Extract the [X, Y] coordinate from the center of the cell holding the provided text.  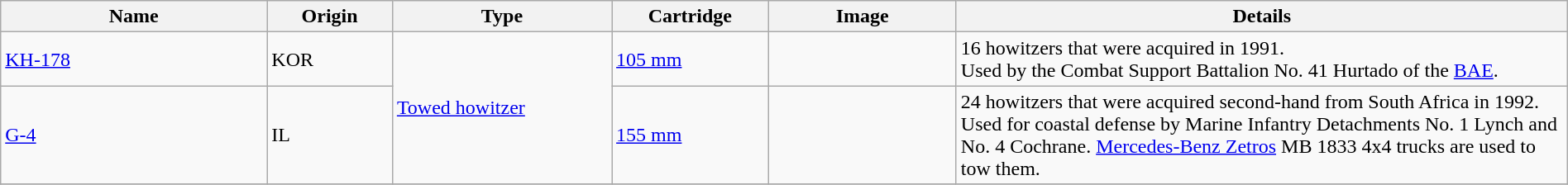
Details [1262, 17]
Type [501, 17]
16 howitzers that were acquired in 1991.Used by the Combat Support Battalion No. 41 Hurtado of the BAE. [1262, 59]
Origin [330, 17]
KH-178 [134, 59]
Image [862, 17]
Towed howitzer [501, 108]
Cartridge [690, 17]
105 mm [690, 59]
KOR [330, 59]
155 mm [690, 135]
Name [134, 17]
G-4 [134, 135]
IL [330, 135]
